Return [x, y] of the center of cell containing provided text 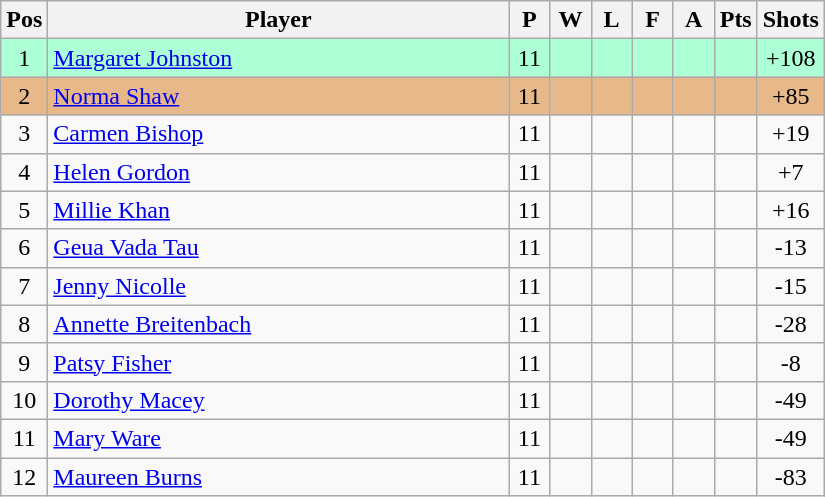
Shots [790, 20]
+85 [790, 96]
A [694, 20]
Maureen Burns [278, 477]
Mary Ware [278, 438]
10 [24, 400]
Dorothy Macey [278, 400]
Carmen Bishop [278, 134]
Helen Gordon [278, 172]
5 [24, 210]
Player [278, 20]
Pos [24, 20]
-28 [790, 324]
8 [24, 324]
P [530, 20]
Millie Khan [278, 210]
+7 [790, 172]
W [570, 20]
Norma Shaw [278, 96]
Annette Breitenbach [278, 324]
L [612, 20]
4 [24, 172]
Pts [736, 20]
12 [24, 477]
F [652, 20]
Geua Vada Tau [278, 248]
+108 [790, 58]
Patsy Fisher [278, 362]
1 [24, 58]
9 [24, 362]
-15 [790, 286]
Jenny Nicolle [278, 286]
6 [24, 248]
7 [24, 286]
-83 [790, 477]
Margaret Johnston [278, 58]
+19 [790, 134]
3 [24, 134]
-13 [790, 248]
-8 [790, 362]
+16 [790, 210]
2 [24, 96]
